Capture the cell that displays the provided text and extract its [x, y] central coordinate. 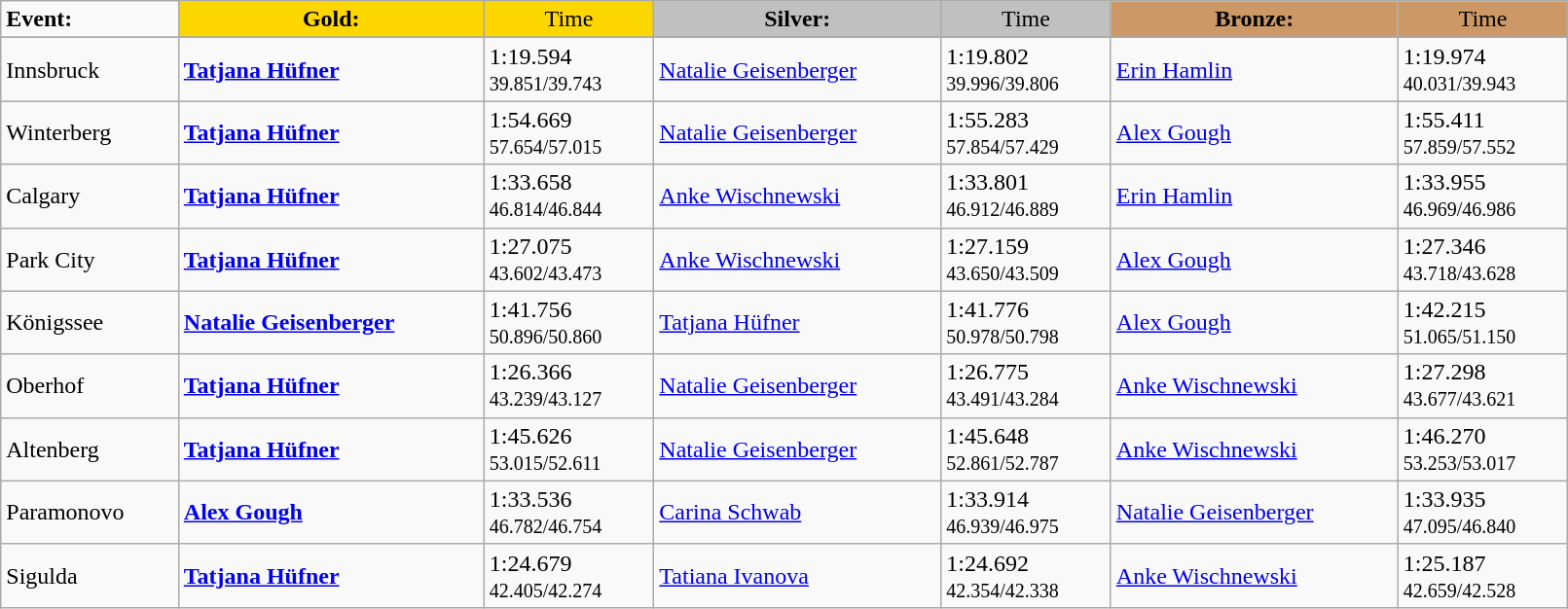
1:54.669 57.654/57.015 [568, 132]
1:27.346 43.718/43.628 [1483, 259]
Carina Schwab [798, 512]
1:24.679 42.405/42.274 [568, 576]
1:27.159 43.650/43.509 [1026, 259]
1:19.594 39.851/39.743 [568, 70]
Sigulda [90, 576]
Königssee [90, 323]
1:33.935 47.095/46.840 [1483, 512]
Bronze: [1254, 19]
1:26.775 43.491/43.284 [1026, 385]
Calgary [90, 197]
1:19.974 40.031/39.943 [1483, 70]
1:41.776 50.978/50.798 [1026, 323]
1:27.075 43.602/43.473 [568, 259]
1:25.187 42.659/42.528 [1483, 576]
Innsbruck [90, 70]
1:19.802 39.996/39.806 [1026, 70]
Oberhof [90, 385]
1:33.658 46.814/46.844 [568, 197]
1:45.626 53.015/52.611 [568, 449]
1:27.298 43.677/43.621 [1483, 385]
1:33.955 46.969/46.986 [1483, 197]
1:33.914 46.939/46.975 [1026, 512]
Silver: [798, 19]
1:33.536 46.782/46.754 [568, 512]
Event: [90, 19]
1:42.215 51.065/51.150 [1483, 323]
1:46.270 53.253/53.017 [1483, 449]
Paramonovo [90, 512]
1:33.801 46.912/46.889 [1026, 197]
1:55.283 57.854/57.429 [1026, 132]
1:24.692 42.354/42.338 [1026, 576]
Park City [90, 259]
Gold: [331, 19]
1:26.366 43.239/43.127 [568, 385]
Altenberg [90, 449]
1:55.411 57.859/57.552 [1483, 132]
1:41.756 50.896/50.860 [568, 323]
1:45.648 52.861/52.787 [1026, 449]
Tatiana Ivanova [798, 576]
Winterberg [90, 132]
